From the cell containing the given text, extract its center point as [x, y] coordinate. 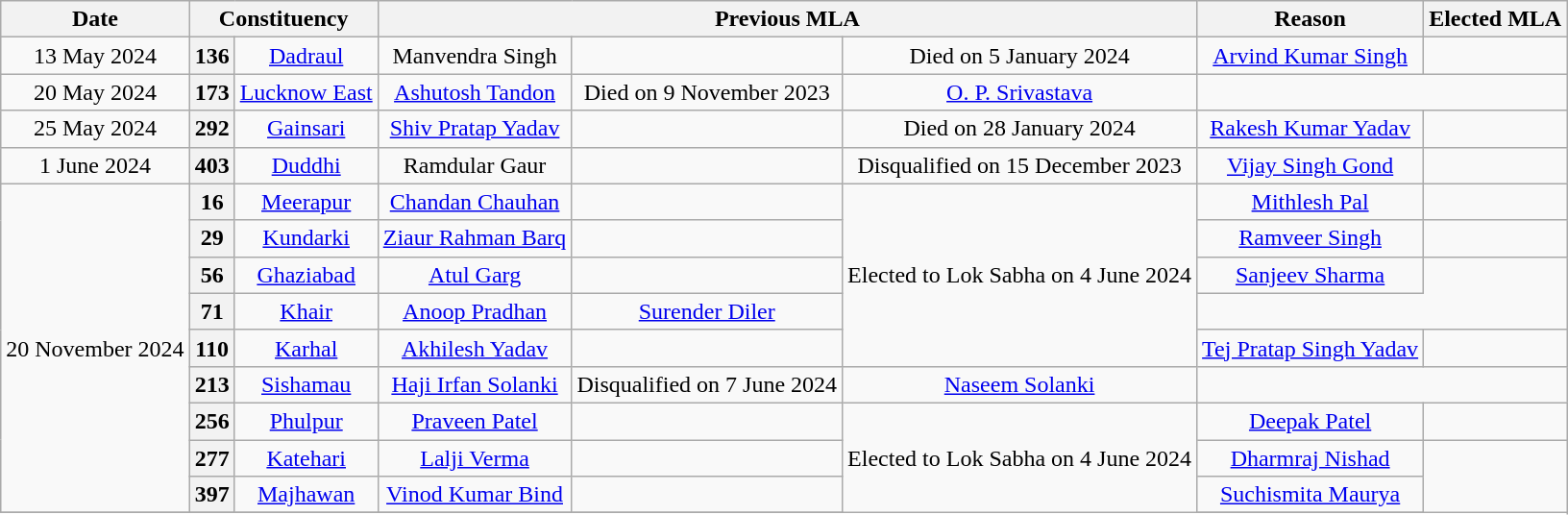
136 [211, 56]
Khair [306, 311]
Kundarki [306, 238]
Atul Garg [475, 275]
Akhilesh Yadav [475, 348]
Shiv Pratap Yadav [475, 129]
Anoop Pradhan [475, 311]
13 May 2024 [95, 56]
Surender Diler [707, 311]
213 [211, 384]
Suchismita Maurya [1311, 495]
Reason [1311, 19]
25 May 2024 [95, 129]
110 [211, 348]
Haji Irfan Solanki [475, 384]
Phulpur [306, 421]
1 June 2024 [95, 165]
Previous MLA [787, 19]
Mithlesh Pal [1311, 202]
397 [211, 495]
Disqualified on 7 June 2024 [707, 384]
Tej Pratap Singh Yadav [1311, 348]
173 [211, 92]
403 [211, 165]
Dharmraj Nishad [1311, 458]
Date [95, 19]
Died on 28 January 2024 [1020, 129]
Praveen Patel [475, 421]
Sanjeev Sharma [1311, 275]
Manvendra Singh [475, 56]
Vijay Singh Gond [1311, 165]
29 [211, 238]
O. P. Srivastava [1020, 92]
Dadraul [306, 56]
Lucknow East [306, 92]
56 [211, 275]
256 [211, 421]
Meerapur [306, 202]
Constituency [283, 19]
Elected MLA [1495, 19]
Majhawan [306, 495]
Arvind Kumar Singh [1311, 56]
Karhal [306, 348]
20 November 2024 [95, 348]
277 [211, 458]
Katehari [306, 458]
Rakesh Kumar Yadav [1311, 129]
Duddhi [306, 165]
Died on 5 January 2024 [1020, 56]
Ashutosh Tandon [475, 92]
Ramveer Singh [1311, 238]
Disqualified on 15 December 2023 [1020, 165]
Ziaur Rahman Barq [475, 238]
16 [211, 202]
Ghaziabad [306, 275]
71 [211, 311]
Chandan Chauhan [475, 202]
Gainsari [306, 129]
Died on 9 November 2023 [707, 92]
Vinod Kumar Bind [475, 495]
Sishamau [306, 384]
Naseem Solanki [1020, 384]
Lalji Verma [475, 458]
Ramdular Gaur [475, 165]
Deepak Patel [1311, 421]
20 May 2024 [95, 92]
292 [211, 129]
